Provide the (X, Y) coordinate of the cell's center where the given text is located.  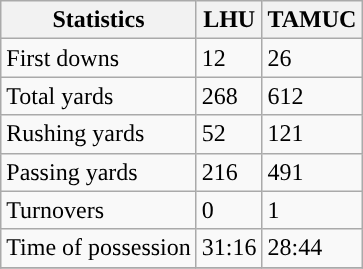
1 (312, 210)
Statistics (99, 20)
Total yards (99, 96)
31:16 (229, 248)
121 (312, 134)
52 (229, 134)
216 (229, 172)
612 (312, 96)
491 (312, 172)
12 (229, 58)
0 (229, 210)
268 (229, 96)
Turnovers (99, 210)
Rushing yards (99, 134)
Passing yards (99, 172)
LHU (229, 20)
Time of possession (99, 248)
TAMUC (312, 20)
First downs (99, 58)
28:44 (312, 248)
26 (312, 58)
